Pinpoint the cell where the given text exists, returning its (x, y) midpoint coordinate. 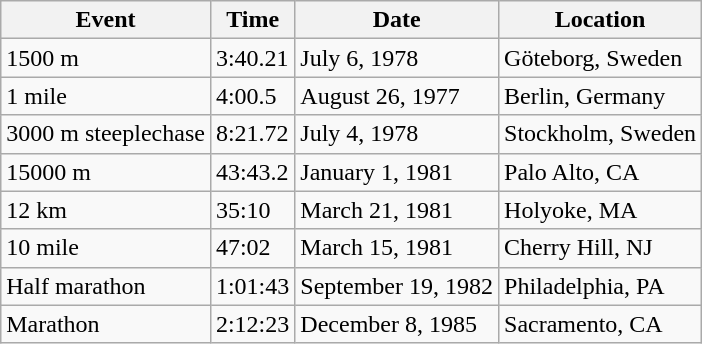
3000 m steeplechase (106, 134)
Philadelphia, PA (600, 286)
Time (252, 20)
March 15, 1981 (397, 248)
47:02 (252, 248)
Half marathon (106, 286)
10 mile (106, 248)
September 19, 1982 (397, 286)
Event (106, 20)
Palo Alto, CA (600, 172)
12 km (106, 210)
Holyoke, MA (600, 210)
January 1, 1981 (397, 172)
Date (397, 20)
Sacramento, CA (600, 324)
Stockholm, Sweden (600, 134)
March 21, 1981 (397, 210)
1 mile (106, 96)
15000 m (106, 172)
4:00.5 (252, 96)
35:10 (252, 210)
Cherry Hill, NJ (600, 248)
3:40.21 (252, 58)
Göteborg, Sweden (600, 58)
Berlin, Germany (600, 96)
1500 m (106, 58)
8:21.72 (252, 134)
July 4, 1978 (397, 134)
December 8, 1985 (397, 324)
Location (600, 20)
July 6, 1978 (397, 58)
August 26, 1977 (397, 96)
43:43.2 (252, 172)
2:12:23 (252, 324)
Marathon (106, 324)
1:01:43 (252, 286)
